Capture the cell that displays the provided text and extract its (x, y) central coordinate. 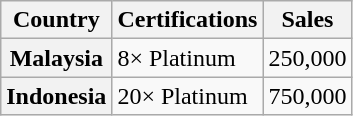
Malaysia (56, 58)
Certifications (188, 20)
750,000 (308, 96)
Country (56, 20)
20× Platinum (188, 96)
Sales (308, 20)
8× Platinum (188, 58)
Indonesia (56, 96)
250,000 (308, 58)
